Locate the cell with the specified text and output its (X, Y) center coordinate. 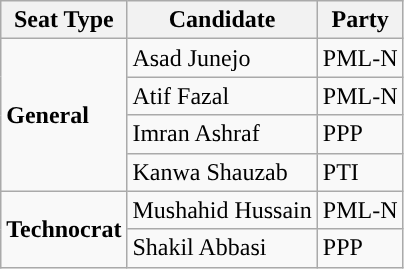
Shakil Abbasi (222, 248)
Seat Type (64, 20)
Atif Fazal (222, 96)
Kanwa Shauzab (222, 172)
Asad Junejo (222, 58)
Party (360, 20)
Imran Ashraf (222, 134)
Mushahid Hussain (222, 210)
Candidate (222, 20)
General (64, 115)
Technocrat (64, 229)
PTI (360, 172)
